Capture the cell that displays the provided text and extract its [x, y] central coordinate. 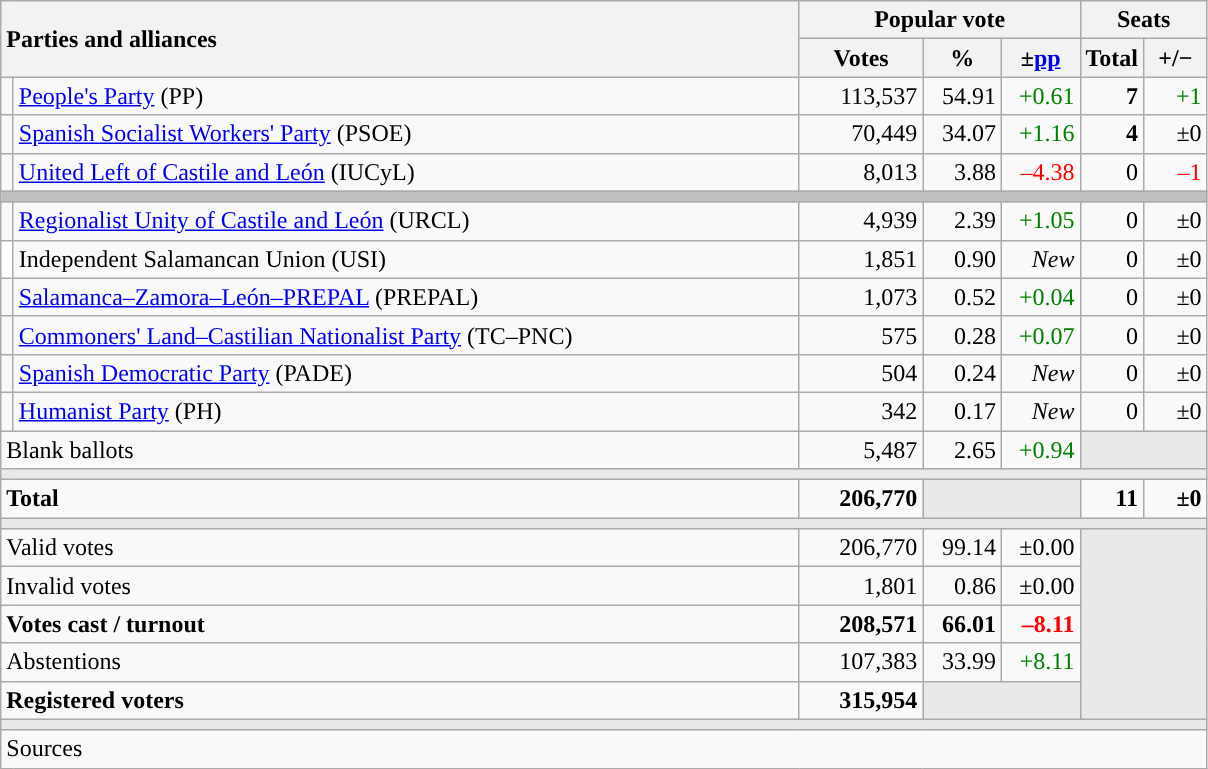
+1 [1176, 96]
0.90 [962, 259]
+1.05 [1040, 221]
8,013 [861, 172]
0.28 [962, 335]
208,571 [861, 624]
Registered voters [400, 700]
–8.11 [1040, 624]
1,851 [861, 259]
United Left of Castile and León (IUCyL) [406, 172]
+0.61 [1040, 96]
113,537 [861, 96]
+1.16 [1040, 134]
1,073 [861, 297]
Spanish Democratic Party (PADE) [406, 373]
0.52 [962, 297]
66.01 [962, 624]
–1 [1176, 172]
575 [861, 335]
Votes cast / turnout [400, 624]
–4.38 [1040, 172]
0.24 [962, 373]
2.39 [962, 221]
+8.11 [1040, 662]
Commoners' Land–Castilian Nationalist Party (TC–PNC) [406, 335]
People's Party (PP) [406, 96]
107,383 [861, 662]
3.88 [962, 172]
5,487 [861, 449]
70,449 [861, 134]
Popular vote [940, 20]
±pp [1040, 58]
33.99 [962, 662]
Spanish Socialist Workers' Party (PSOE) [406, 134]
4,939 [861, 221]
0.86 [962, 586]
Votes [861, 58]
Humanist Party (PH) [406, 411]
4 [1112, 134]
315,954 [861, 700]
Valid votes [400, 548]
Invalid votes [400, 586]
54.91 [962, 96]
11 [1112, 499]
1,801 [861, 586]
+/− [1176, 58]
Regionalist Unity of Castile and León (URCL) [406, 221]
2.65 [962, 449]
Salamanca–Zamora–León–PREPAL (PREPAL) [406, 297]
Sources [604, 749]
Parties and alliances [400, 39]
34.07 [962, 134]
99.14 [962, 548]
Independent Salamancan Union (USI) [406, 259]
0.17 [962, 411]
504 [861, 373]
Abstentions [400, 662]
+0.04 [1040, 297]
+0.07 [1040, 335]
+0.94 [1040, 449]
Seats [1144, 20]
342 [861, 411]
7 [1112, 96]
Blank ballots [400, 449]
% [962, 58]
